Provide the [x, y] coordinate of the cell's center where the given text is located.  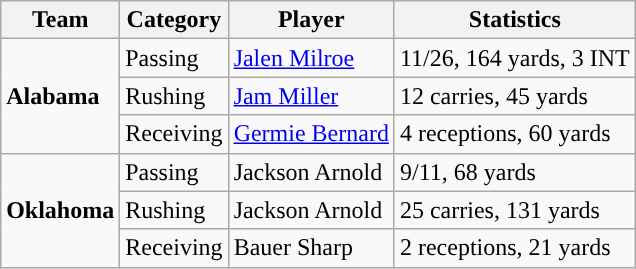
Germie Bernard [311, 134]
Oklahoma [60, 210]
4 receptions, 60 yards [514, 134]
Alabama [60, 96]
Jam Miller [311, 96]
2 receptions, 21 yards [514, 248]
Team [60, 20]
Statistics [514, 20]
9/11, 68 yards [514, 172]
12 carries, 45 yards [514, 96]
25 carries, 131 yards [514, 210]
Player [311, 20]
11/26, 164 yards, 3 INT [514, 58]
Category [174, 20]
Jalen Milroe [311, 58]
Bauer Sharp [311, 248]
